Search for the cell housing the specified text and yield its (x, y) center coordinate. 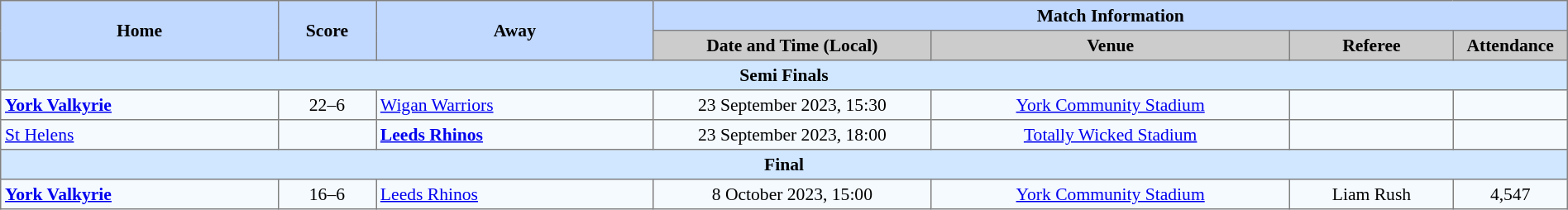
St Helens (139, 135)
4,547 (1510, 194)
Home (139, 31)
Liam Rush (1371, 194)
Final (784, 165)
Wigan Warriors (514, 105)
Venue (1111, 45)
Attendance (1510, 45)
Match Information (1110, 16)
Away (514, 31)
Referee (1371, 45)
8 October 2023, 15:00 (792, 194)
23 September 2023, 18:00 (792, 135)
Score (327, 31)
Totally Wicked Stadium (1111, 135)
23 September 2023, 15:30 (792, 105)
16–6 (327, 194)
22–6 (327, 105)
Date and Time (Local) (792, 45)
Semi Finals (784, 75)
